Determine the (x, y) coordinate at the center of the cell enclosing the given text.  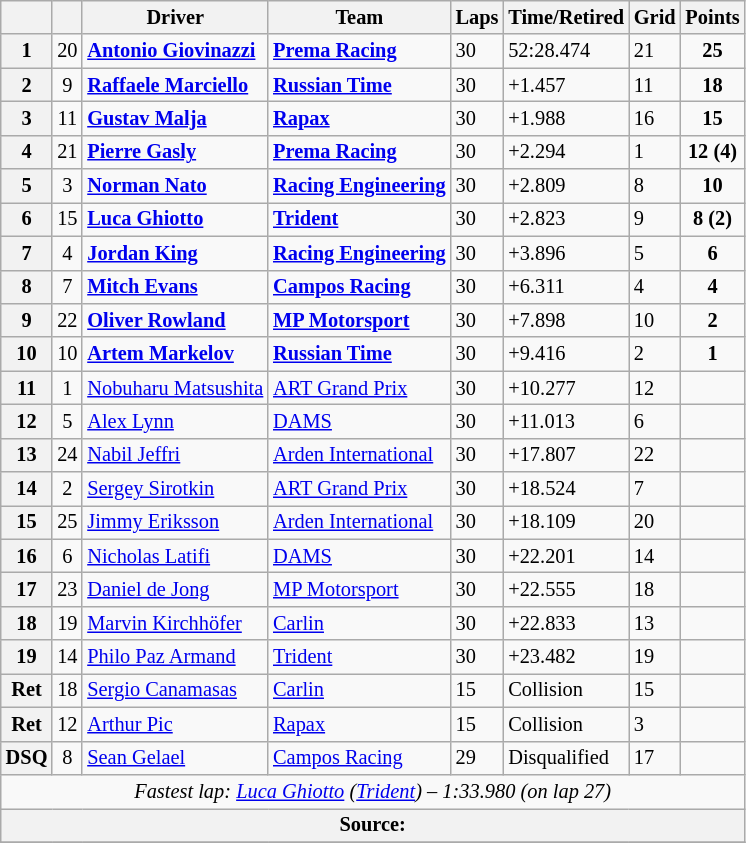
+6.311 (566, 287)
Artem Markelov (175, 354)
Luca Ghiotto (175, 219)
Gustav Malja (175, 118)
+2.809 (566, 186)
Nabil Jeffri (175, 455)
Nobuharu Matsushita (175, 388)
24 (67, 455)
+18.524 (566, 489)
Mitch Evans (175, 287)
+9.416 (566, 354)
Team (359, 17)
Points (713, 17)
Sean Gelael (175, 758)
Philo Paz Armand (175, 657)
12 (4) (713, 152)
Nicholas Latifi (175, 556)
DSQ (27, 758)
+11.013 (566, 421)
Sergio Canamasas (175, 690)
+22.833 (566, 623)
Time/Retired (566, 17)
52:28.474 (566, 51)
+3.896 (566, 253)
Pierre Gasly (175, 152)
Arthur Pic (175, 724)
+17.807 (566, 455)
Norman Nato (175, 186)
Laps (478, 17)
+1.457 (566, 85)
23 (67, 589)
Antonio Giovinazzi (175, 51)
Jimmy Eriksson (175, 522)
Oliver Rowland (175, 320)
29 (478, 758)
+18.109 (566, 522)
+23.482 (566, 657)
Source: (373, 825)
Daniel de Jong (175, 589)
Fastest lap: Luca Ghiotto (Trident) – 1:33.980 (on lap 27) (373, 791)
+22.555 (566, 589)
Sergey Sirotkin (175, 489)
+10.277 (566, 388)
Marvin Kirchhöfer (175, 623)
8 (2) (713, 219)
+22.201 (566, 556)
Disqualified (566, 758)
Driver (175, 17)
Alex Lynn (175, 421)
+1.988 (566, 118)
Grid (655, 17)
+2.823 (566, 219)
Jordan King (175, 253)
+2.294 (566, 152)
+7.898 (566, 320)
Raffaele Marciello (175, 85)
